From the cell containing the given text, extract its center point as (x, y) coordinate. 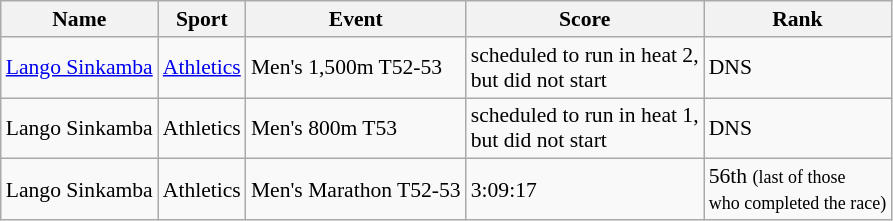
Men's 800m T53 (356, 128)
56th (last of those who completed the race) (798, 190)
Rank (798, 19)
Event (356, 19)
Score (585, 19)
scheduled to run in heat 1, but did not start (585, 128)
scheduled to run in heat 2, but did not start (585, 68)
Men's Marathon T52-53 (356, 190)
Sport (202, 19)
Name (80, 19)
3:09:17 (585, 190)
Men's 1,500m T52-53 (356, 68)
